Detect which cell encompasses the target text, then output its (x, y) center coordinate. 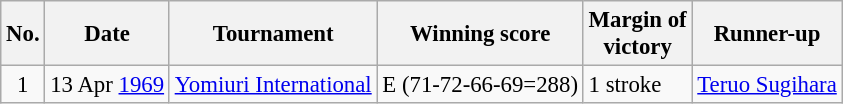
Teruo Sugihara (767, 85)
No. (23, 34)
Runner-up (767, 34)
Yomiuri International (273, 85)
Tournament (273, 34)
Date (107, 34)
Winning score (480, 34)
Margin ofvictory (638, 34)
1 (23, 85)
13 Apr 1969 (107, 85)
1 stroke (638, 85)
E (71-72-66-69=288) (480, 85)
